From the cell containing the given text, extract its center point as (x, y) coordinate. 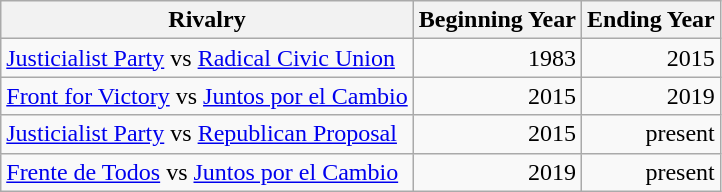
1983 (497, 58)
Frente de Todos vs Juntos por el Cambio (207, 172)
Front for Victory vs Juntos por el Cambio (207, 96)
Rivalry (207, 20)
Justicialist Party vs Radical Civic Union (207, 58)
Justicialist Party vs Republican Proposal (207, 134)
Ending Year (650, 20)
Beginning Year (497, 20)
